Pinpoint the cell where the given text exists, returning its (X, Y) midpoint coordinate. 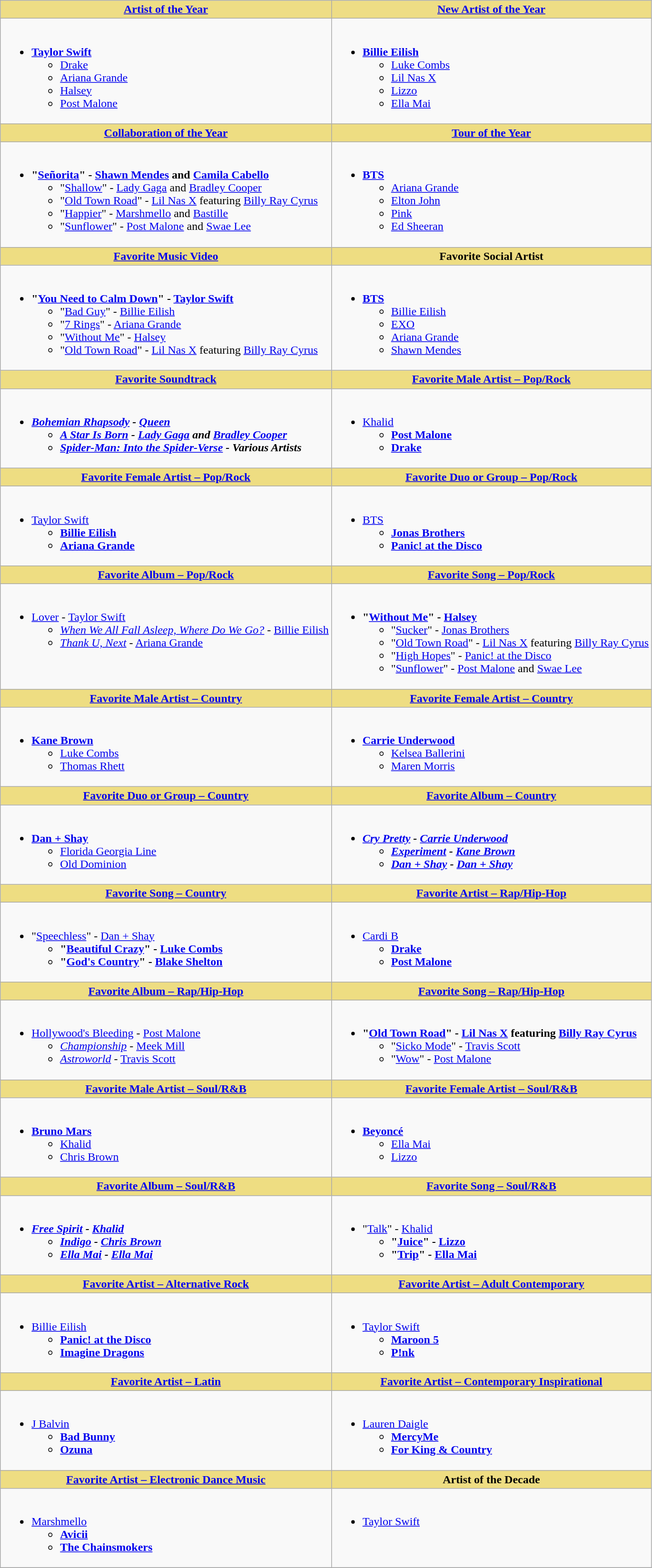
BTSBillie EilishEXOAriana GrandeShawn Mendes (491, 318)
KhalidPost MaloneDrake (491, 428)
Kane BrownLuke CombsThomas Rhett (166, 747)
Favorite Album – Country (491, 796)
Cry Pretty - Carrie UnderwoodExperiment - Kane BrownDan + Shay - Dan + Shay (491, 844)
Favorite Song – Rap/Hip-Hop (491, 991)
Artist of the Year (166, 10)
Billie EilishPanic! at the DiscoImagine Dragons (166, 1333)
Favorite Artist – Adult Contemporary (491, 1284)
Free Spirit - KhalidIndigo - Chris BrownElla Mai - Ella Mai (166, 1235)
BeyoncéElla MaiLizzo (491, 1138)
Favorite Song – Country (166, 893)
Taylor SwiftMaroon 5P!nk (491, 1333)
Favorite Album – Soul/R&B (166, 1186)
Lover - Taylor SwiftWhen We All Fall Asleep, Where Do We Go? - Billie EilishThank U, Next - Ariana Grande (166, 636)
Favorite Artist – Latin (166, 1381)
Favorite Male Artist – Pop/Rock (491, 379)
Bruno MarsKhalidChris Brown (166, 1138)
Tour of the Year (491, 133)
"Talk" - Khalid"Juice" - Lizzo"Trip" - Ella Mai (491, 1235)
Favorite Album – Rap/Hip-Hop (166, 991)
J BalvinBad BunnyOzuna (166, 1430)
Taylor Swift (491, 1528)
Dan + ShayFlorida Georgia LineOld Dominion (166, 844)
Favorite Music Video (166, 256)
Favorite Artist – Contemporary Inspirational (491, 1381)
Favorite Female Artist – Pop/Rock (166, 477)
Taylor SwiftDrakeAriana GrandeHalseyPost Malone (166, 71)
"Old Town Road" - Lil Nas X featuring Billy Ray Cyrus"Sicko Mode" - Travis Scott"Wow" - Post Malone (491, 1040)
Favorite Female Artist – Country (491, 698)
Favorite Social Artist (491, 256)
Bohemian Rhapsody - QueenA Star Is Born - Lady Gaga and Bradley CooperSpider-Man: Into the Spider-Verse - Various Artists (166, 428)
Favorite Album – Pop/Rock (166, 575)
Billie EilishLuke CombsLil Nas XLizzoElla Mai (491, 71)
BTSJonas BrothersPanic! at the Disco (491, 526)
New Artist of the Year (491, 10)
Favorite Duo or Group – Pop/Rock (491, 477)
"Speechless" - Dan + Shay"Beautiful Crazy" - Luke Combs"God's Country" - Blake Shelton (166, 943)
Artist of the Decade (491, 1479)
Carrie UnderwoodKelsea BalleriniMaren Morris (491, 747)
Favorite Soundtrack (166, 379)
Favorite Song – Soul/R&B (491, 1186)
Favorite Artist – Rap/Hip-Hop (491, 893)
Collaboration of the Year (166, 133)
BTSAriana GrandeElton JohnPinkEd Sheeran (491, 194)
MarshmelloAviciiThe Chainsmokers (166, 1528)
Taylor SwiftBillie EilishAriana Grande (166, 526)
Lauren DaigleMercyMeFor King & Country (491, 1430)
Favorite Artist – Alternative Rock (166, 1284)
Favorite Duo or Group – Country (166, 796)
Favorite Female Artist – Soul/R&B (491, 1089)
Favorite Artist – Electronic Dance Music (166, 1479)
Hollywood's Bleeding - Post MaloneChampionship - Meek MillAstroworld - Travis Scott (166, 1040)
Cardi BDrakePost Malone (491, 943)
Favorite Male Artist – Country (166, 698)
Favorite Male Artist – Soul/R&B (166, 1089)
Favorite Song – Pop/Rock (491, 575)
